Pinpoint the cell where the given text exists, returning its (X, Y) midpoint coordinate. 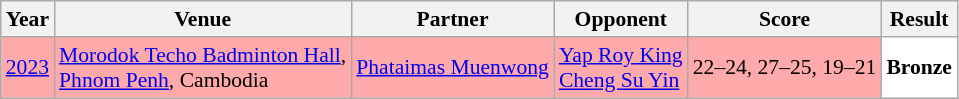
Morodok Techo Badminton Hall,Phnom Penh, Cambodia (202, 68)
Venue (202, 19)
Partner (452, 19)
22–24, 27–25, 19–21 (785, 68)
Phataimas Muenwong (452, 68)
Yap Roy King Cheng Su Yin (621, 68)
2023 (28, 68)
Score (785, 19)
Result (919, 19)
Year (28, 19)
Bronze (919, 68)
Opponent (621, 19)
